Search for the cell housing the specified text and yield its (x, y) center coordinate. 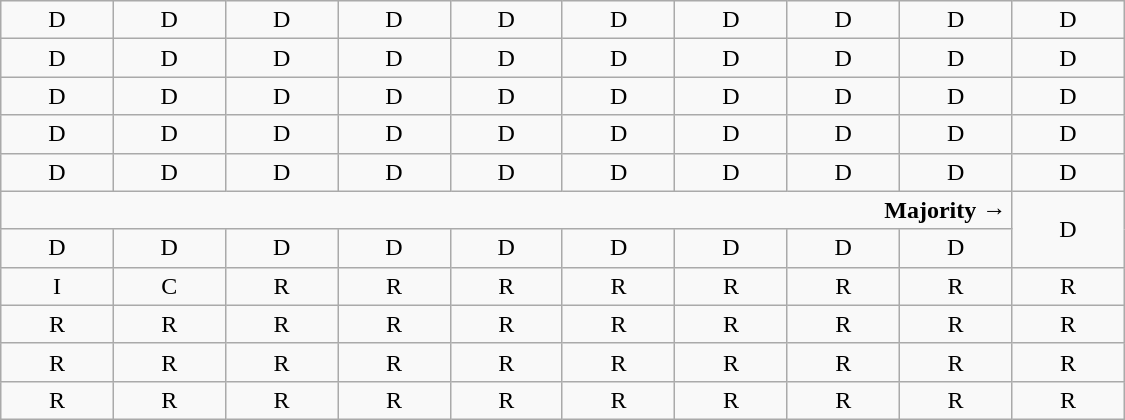
Majority → (506, 210)
C (169, 286)
I (57, 286)
